Locate the cell with the specified text and output its (x, y) center coordinate. 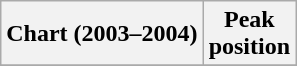
Peak position (249, 34)
Chart (2003–2004) (102, 34)
